Identify which cell holds the provided text, then report its (X, Y) central coordinate. 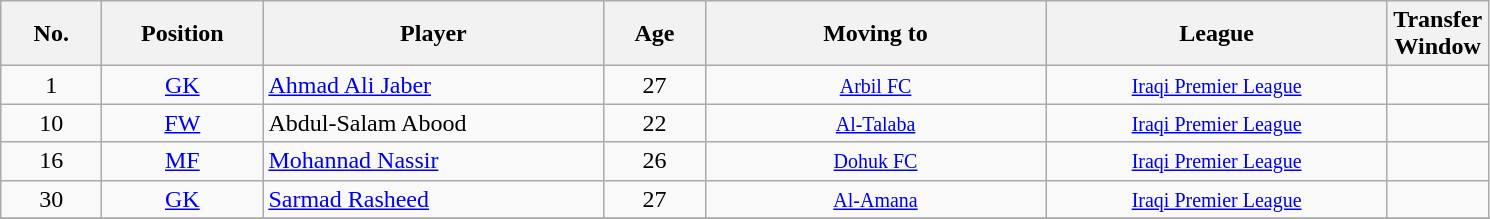
League (1216, 34)
Sarmad Rasheed (434, 199)
Dohuk FC (876, 161)
10 (52, 123)
Position (182, 34)
1 (52, 85)
Transfer Window (1438, 34)
Moving to (876, 34)
FW (182, 123)
Ahmad Ali Jaber (434, 85)
Mohannad Nassir (434, 161)
Player (434, 34)
No. (52, 34)
22 (654, 123)
Abdul-Salam Abood (434, 123)
16 (52, 161)
MF (182, 161)
Al-Amana (876, 199)
Arbil FC (876, 85)
30 (52, 199)
Al-Talaba (876, 123)
Age (654, 34)
26 (654, 161)
